Return [X, Y] of the center of cell containing provided text 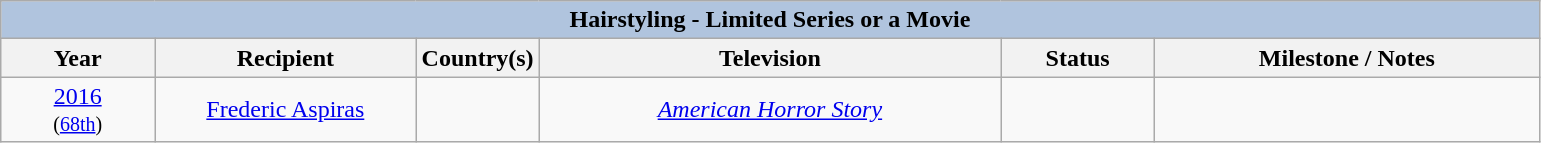
Recipient [286, 58]
Country(s) [478, 58]
2016(68th) [78, 110]
Year [78, 58]
Hairstyling - Limited Series or a Movie [770, 20]
American Horror Story [770, 110]
Frederic Aspiras [286, 110]
Status [1078, 58]
Television [770, 58]
Milestone / Notes [1346, 58]
